Detect which cell encompasses the target text, then output its (x, y) center coordinate. 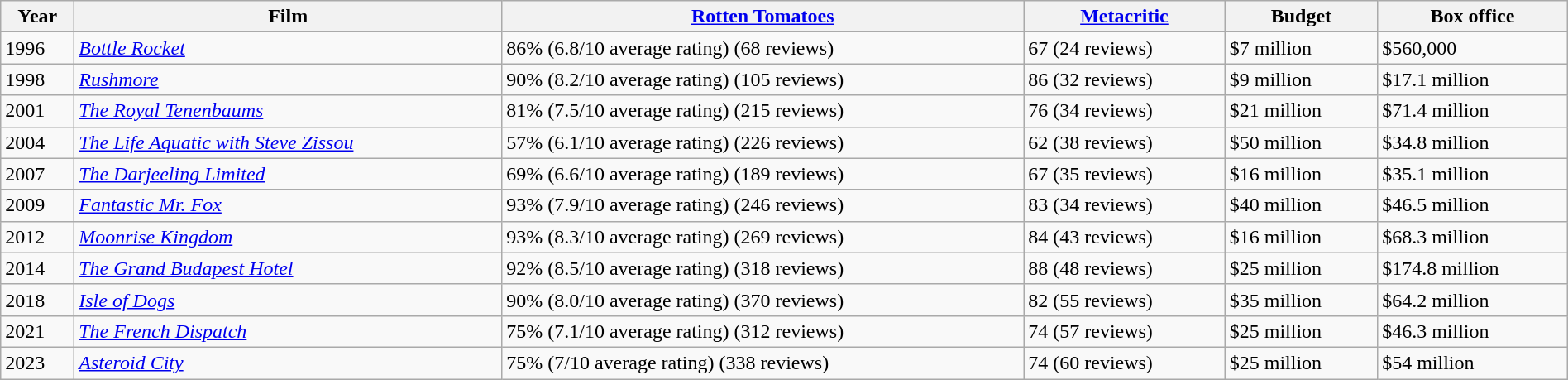
Box office (1473, 17)
$68.3 million (1473, 237)
$17.1 million (1473, 79)
$35 million (1301, 300)
$40 million (1301, 205)
Budget (1301, 17)
$34.8 million (1473, 142)
93% (8.3/10 average rating) (269 reviews) (762, 237)
93% (7.9/10 average rating) (246 reviews) (762, 205)
$174.8 million (1473, 268)
2014 (38, 268)
Isle of Dogs (288, 300)
1996 (38, 48)
2018 (38, 300)
67 (35 reviews) (1125, 174)
2023 (38, 363)
Rushmore (288, 79)
76 (34 reviews) (1125, 111)
84 (43 reviews) (1125, 237)
90% (8.2/10 average rating) (105 reviews) (762, 79)
$560,000 (1473, 48)
Asteroid City (288, 363)
67 (24 reviews) (1125, 48)
90% (8.0/10 average rating) (370 reviews) (762, 300)
86% (6.8/10 average rating) (68 reviews) (762, 48)
Rotten Tomatoes (762, 17)
Moonrise Kingdom (288, 237)
The French Dispatch (288, 331)
$7 million (1301, 48)
$46.5 million (1473, 205)
$50 million (1301, 142)
2012 (38, 237)
$64.2 million (1473, 300)
82 (55 reviews) (1125, 300)
75% (7/10 average rating) (338 reviews) (762, 363)
$21 million (1301, 111)
The Life Aquatic with Steve Zissou (288, 142)
74 (60 reviews) (1125, 363)
Film (288, 17)
2009 (38, 205)
2001 (38, 111)
57% (6.1/10 average rating) (226 reviews) (762, 142)
2007 (38, 174)
69% (6.6/10 average rating) (189 reviews) (762, 174)
Year (38, 17)
75% (7.1/10 average rating) (312 reviews) (762, 331)
92% (8.5/10 average rating) (318 reviews) (762, 268)
81% (7.5/10 average rating) (215 reviews) (762, 111)
Bottle Rocket (288, 48)
$9 million (1301, 79)
The Royal Tenenbaums (288, 111)
$71.4 million (1473, 111)
62 (38 reviews) (1125, 142)
1998 (38, 79)
The Grand Budapest Hotel (288, 268)
$46.3 million (1473, 331)
$35.1 million (1473, 174)
83 (34 reviews) (1125, 205)
88 (48 reviews) (1125, 268)
Metacritic (1125, 17)
86 (32 reviews) (1125, 79)
2004 (38, 142)
The Darjeeling Limited (288, 174)
2021 (38, 331)
74 (57 reviews) (1125, 331)
Fantastic Mr. Fox (288, 205)
$54 million (1473, 363)
